Identify which cell holds the provided text, then report its [x, y] central coordinate. 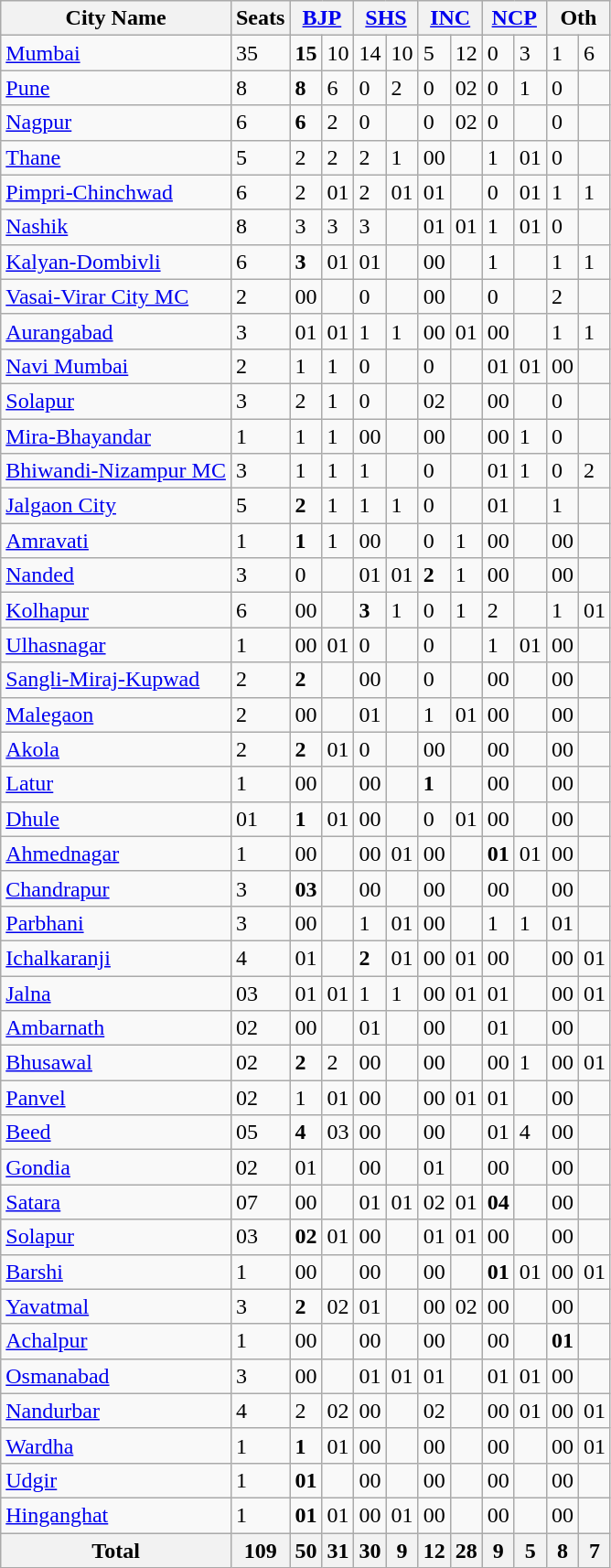
Jalgaon City [116, 506]
05 [260, 1133]
Malegaon [116, 714]
Nandurbar [116, 1411]
BJP [322, 18]
28 [466, 1551]
Pimpri-Chinchwad [116, 192]
Seats [260, 18]
Thane [116, 157]
Nashik [116, 227]
Kalyan-Dombivli [116, 262]
Bhusawal [116, 1063]
Bhiwandi-Nizampur MC [116, 471]
Vasai-Virar City MC [116, 296]
Sangli-Miraj-Kupwad [116, 680]
Chandrapur [116, 888]
Kolhapur [116, 610]
Total [116, 1551]
Satara [116, 1202]
Aurangabad [116, 331]
Akola [116, 749]
109 [260, 1551]
Barshi [116, 1272]
Yavatmal [116, 1306]
Ichalkaranji [116, 958]
7 [595, 1551]
Wardha [116, 1445]
Achalpur [116, 1341]
14 [370, 53]
Udgir [116, 1480]
Dhule [116, 819]
Nanded [116, 575]
Panvel [116, 1098]
30 [370, 1551]
Beed [116, 1133]
Amravati [116, 541]
Ahmednagar [116, 854]
35 [260, 53]
Nagpur [116, 123]
07 [260, 1202]
Pune [116, 88]
Parbhani [116, 923]
Gondia [116, 1167]
SHS [386, 18]
Mira-Bhayandar [116, 436]
15 [305, 53]
Oth [578, 18]
31 [338, 1551]
NCP [514, 18]
Ambarnath [116, 1028]
Ulhasnagar [116, 645]
50 [305, 1551]
Osmanabad [116, 1376]
City Name [116, 18]
04 [498, 1202]
INC [450, 18]
Navi Mumbai [116, 366]
Jalna [116, 993]
Hinganghat [116, 1515]
Latur [116, 784]
Mumbai [116, 53]
